Locate the cell with the specified text and output its [X, Y] center coordinate. 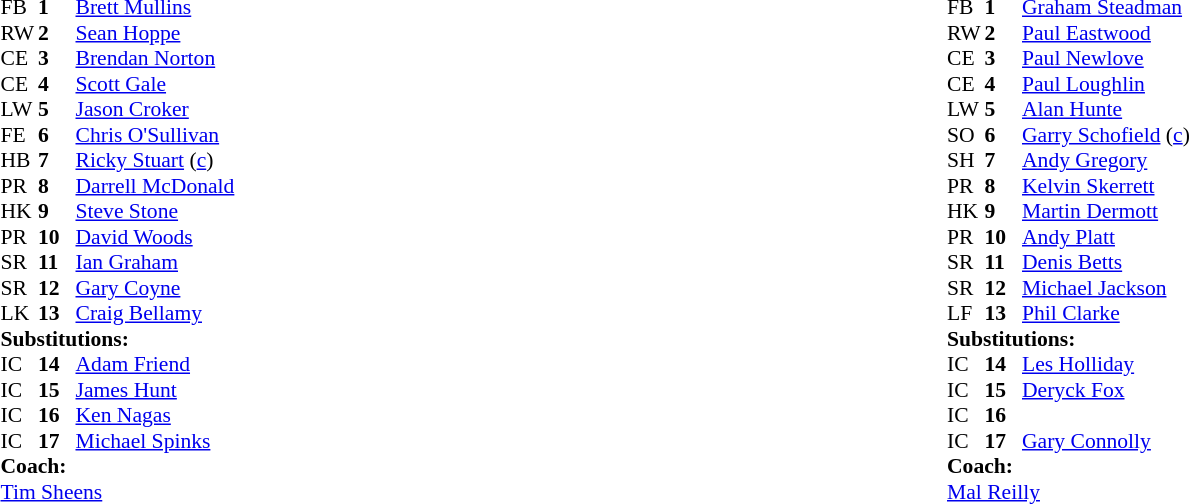
SO [966, 135]
LK [19, 313]
Coach: [117, 467]
Darrell McDonald [156, 186]
Sean Hoppe [156, 33]
LF [966, 313]
Michael Spinks [156, 441]
Ken Nagas [156, 415]
David Woods [156, 237]
Adam Friend [156, 365]
Substitutions: [117, 339]
FE [19, 135]
Jason Croker [156, 109]
Brendan Norton [156, 59]
Ian Graham [156, 263]
Steve Stone [156, 211]
HB [19, 161]
SH [966, 161]
Ricky Stuart (c) [156, 161]
Chris O'Sullivan [156, 135]
Craig Bellamy [156, 313]
Gary Coyne [156, 288]
James Hunt [156, 390]
Scott Gale [156, 84]
